Return the [X, Y] coordinate for the center point of the cell that contains the specified text.  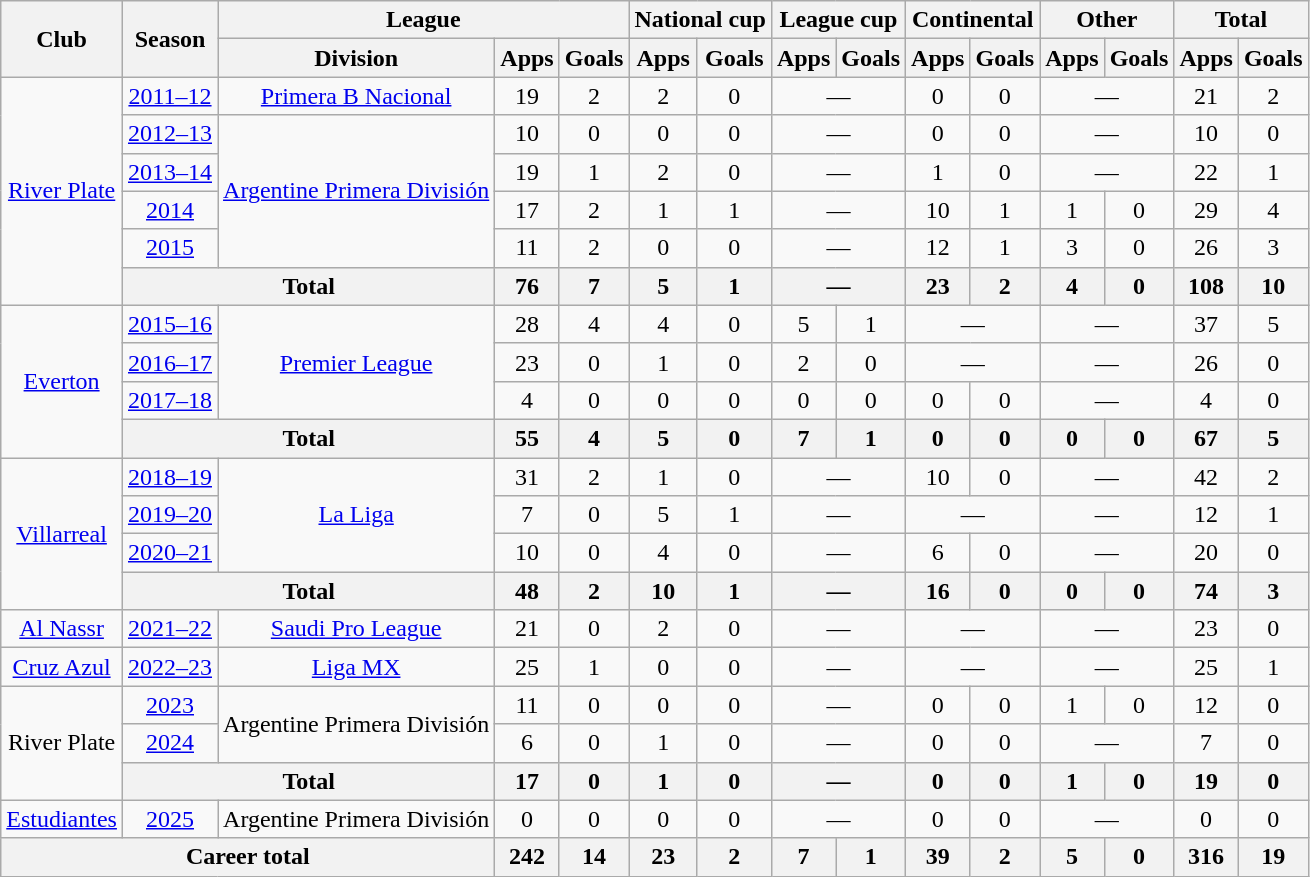
League [424, 20]
2014 [170, 210]
37 [1206, 324]
29 [1206, 210]
2017–18 [170, 400]
42 [1206, 477]
Premier League [356, 362]
2022–23 [170, 667]
2021–22 [170, 629]
Continental [973, 20]
Al Nassr [62, 629]
2024 [170, 743]
Career total [248, 857]
Club [62, 39]
Other [1107, 20]
316 [1206, 857]
39 [938, 857]
2015–16 [170, 324]
76 [527, 286]
108 [1206, 286]
Liga MX [356, 667]
20 [1206, 553]
2019–20 [170, 515]
242 [527, 857]
22 [1206, 172]
16 [938, 591]
Division [356, 58]
Cruz Azul [62, 667]
74 [1206, 591]
Season [170, 39]
Everton [62, 381]
Primera B Nacional [356, 96]
55 [527, 438]
14 [594, 857]
67 [1206, 438]
League cup [838, 20]
2020–21 [170, 553]
2015 [170, 248]
2025 [170, 819]
2016–17 [170, 362]
Saudi Pro League [356, 629]
La Liga [356, 515]
48 [527, 591]
31 [527, 477]
2013–14 [170, 172]
Estudiantes [62, 819]
2023 [170, 705]
2018–19 [170, 477]
2011–12 [170, 96]
28 [527, 324]
2012–13 [170, 134]
Villarreal [62, 534]
National cup [700, 20]
